Return (X, Y) of the center of cell containing provided text 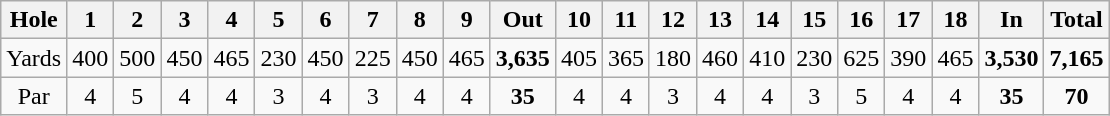
14 (768, 20)
11 (626, 20)
17 (908, 20)
In (1012, 20)
Hole (34, 20)
225 (372, 58)
9 (466, 20)
8 (420, 20)
400 (90, 58)
2 (138, 20)
365 (626, 58)
16 (862, 20)
10 (578, 20)
Yards (34, 58)
3,530 (1012, 58)
7 (372, 20)
13 (720, 20)
Out (522, 20)
1 (90, 20)
7,165 (1076, 58)
460 (720, 58)
70 (1076, 96)
15 (814, 20)
180 (672, 58)
6 (326, 20)
500 (138, 58)
625 (862, 58)
410 (768, 58)
Par (34, 96)
405 (578, 58)
3,635 (522, 58)
390 (908, 58)
12 (672, 20)
18 (956, 20)
Total (1076, 20)
